Scan for the cell matching the given text and deliver its (X, Y) coordinate at center. 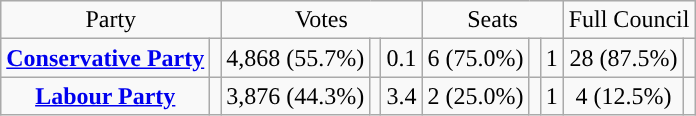
2 (25.0%) (476, 96)
Votes (322, 20)
Full Council (629, 20)
Seats (492, 20)
6 (75.0%) (476, 58)
Party (111, 20)
3,876 (44.3%) (296, 96)
Conservative Party (106, 58)
4 (12.5%) (624, 96)
3.4 (402, 96)
28 (87.5%) (624, 58)
0.1 (402, 58)
4,868 (55.7%) (296, 58)
Labour Party (106, 96)
